Return the (x, y) coordinate for the center point of the cell that contains the specified text.  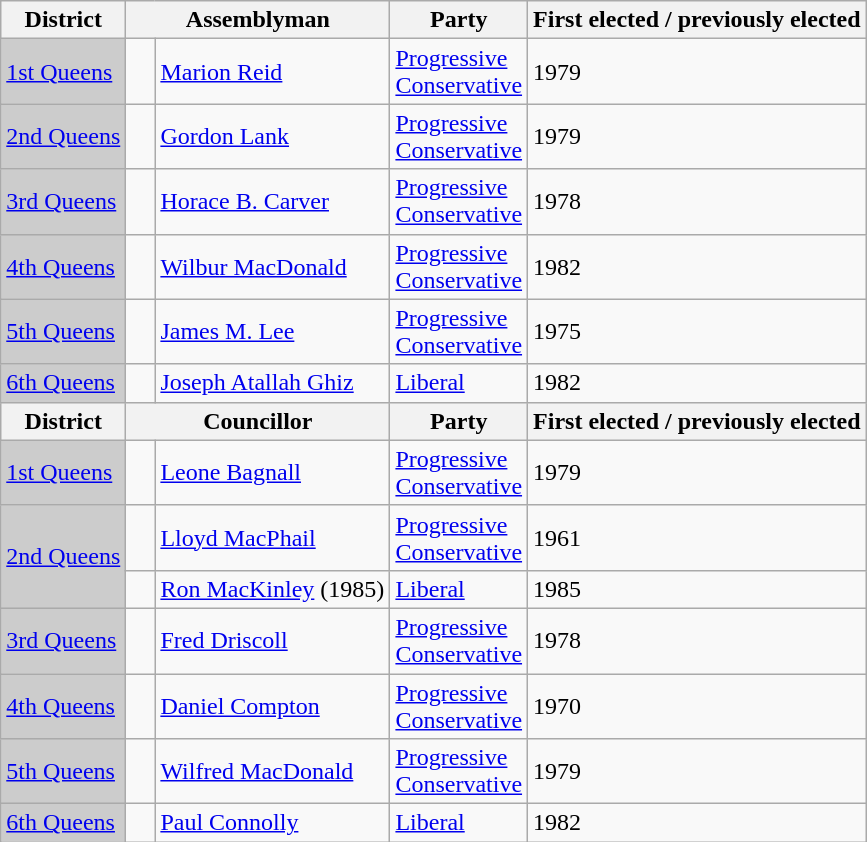
1975 (698, 332)
Assemblyman (258, 20)
Horace B. Carver (272, 202)
Joseph Atallah Ghiz (272, 383)
James M. Lee (272, 332)
Wilbur MacDonald (272, 266)
Ron MacKinley (1985) (272, 589)
Wilfred MacDonald (272, 772)
1961 (698, 538)
1985 (698, 589)
Fred Driscoll (272, 640)
Lloyd MacPhail (272, 538)
Leone Bagnall (272, 472)
Councillor (258, 421)
1970 (698, 706)
Gordon Lank (272, 136)
Paul Connolly (272, 823)
Daniel Compton (272, 706)
Marion Reid (272, 72)
